For the text-containing cell, return its midpoint in (x, y) coordinate format. 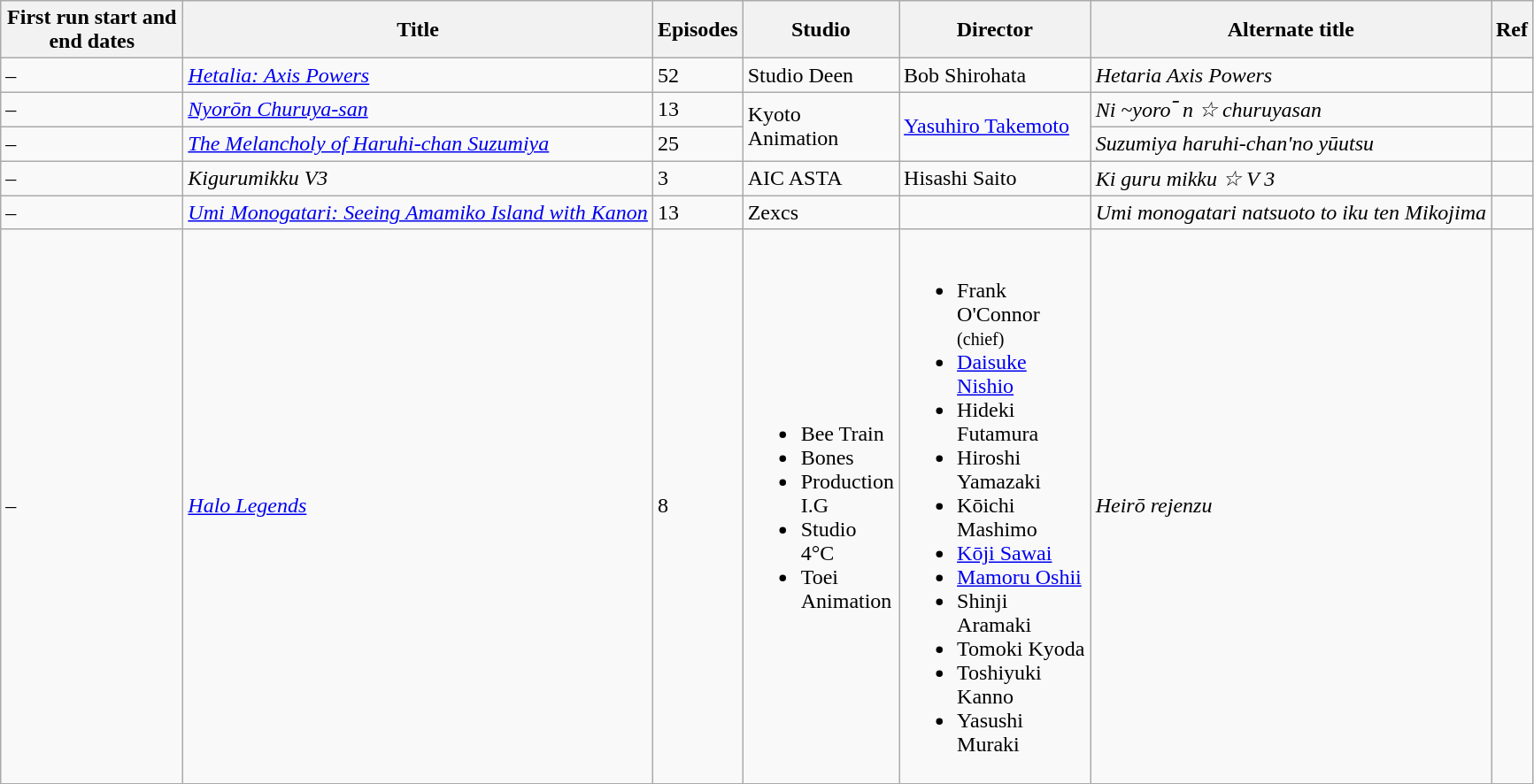
Studio Deen (821, 75)
Suzumiya haruhi-chan'no yūutsu (1291, 143)
AIC ASTA (821, 179)
Ni ~yoro ̄ n ☆ churuyasan (1291, 110)
The Melancholy of Haruhi-chan Suzumiya (418, 143)
Bee TrainBonesProduction I.GStudio 4°CToei Animation (821, 506)
Director (995, 30)
Studio (821, 30)
Kyoto Animation (821, 127)
Heirō rejenzu (1291, 506)
Episodes (698, 30)
Umi Monogatari: Seeing Amamiko Island with Kanon (418, 212)
Zexcs (821, 212)
Ki guru mikku ☆ V 3 (1291, 179)
Nyorōn Churuya-san (418, 110)
3 (698, 179)
Halo Legends (418, 506)
Bob Shirohata (995, 75)
Hetaria Axis Powers (1291, 75)
52 (698, 75)
Umi monogatari natsuoto to iku ten Mikojima (1291, 212)
Alternate title (1291, 30)
Hetalia: Axis Powers (418, 75)
Title (418, 30)
25 (698, 143)
Ref (1512, 30)
Kigurumikku V3 (418, 179)
First run start and end dates (92, 30)
8 (698, 506)
Hisashi Saito (995, 179)
Yasuhiro Takemoto (995, 127)
